Capture the cell that displays the provided text and extract its [X, Y] central coordinate. 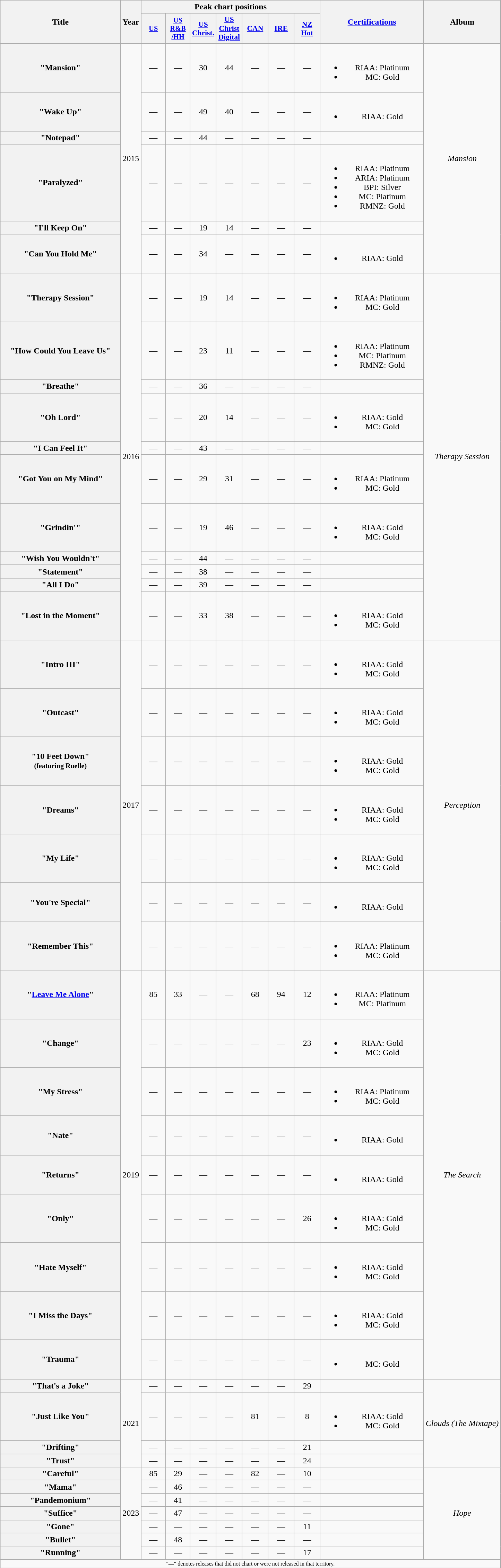
"Bullet" [60, 1540]
43 [203, 448]
"Careful" [60, 1474]
"Can You Hold Me" [60, 254]
10 [307, 1474]
17 [307, 1553]
"Wake Up" [60, 112]
"Dreams" [60, 810]
"Trust" [60, 1461]
2017 [131, 805]
Mansion [462, 158]
Peak chart positions [231, 7]
RIAA: PlatinumMC: Platinum [372, 995]
31 [229, 479]
36 [203, 386]
26 [307, 1218]
81 [255, 1417]
"I'll Keep On" [60, 228]
40 [229, 112]
The Search [462, 1175]
"Suffice" [60, 1513]
"I Miss the Days" [60, 1315]
"Remember This" [60, 946]
47 [178, 1513]
12 [307, 995]
8 [307, 1417]
Clouds (The Mixtape) [462, 1423]
"Statement" [60, 571]
"Mama" [60, 1487]
"Pandemonium" [60, 1500]
"Grindin'" [60, 527]
"Just Like You" [60, 1417]
"Returns" [60, 1175]
"Change" [60, 1043]
RIAA: PlatinumMC: PlatinumRMNZ: Gold [372, 351]
USChrist. [203, 28]
MC: Gold [372, 1359]
"Outcast" [60, 713]
"Gone" [60, 1526]
USR&B/HH [178, 28]
"Therapy Session" [60, 298]
"My Stress" [60, 1092]
82 [255, 1474]
94 [281, 995]
"Leave Me Alone" [60, 995]
2021 [131, 1423]
"Drifting" [60, 1447]
49 [203, 112]
"Hate Myself" [60, 1267]
"Lost in the Moment" [60, 615]
"I Can Feel It" [60, 448]
Hope [462, 1513]
2019 [131, 1175]
"10 Feet Down"(featuring Ruelle) [60, 761]
IRE [281, 28]
"Running" [60, 1553]
NZHot [307, 28]
Year [131, 22]
21 [307, 1447]
Album [462, 22]
"Trauma" [60, 1359]
CAN [255, 28]
"Notepad" [60, 138]
20 [203, 417]
2023 [131, 1513]
"Intro III" [60, 664]
"Nate" [60, 1135]
RIAA: PlatinumARIA: PlatinumBPI: SilverMC: PlatinumRMNZ: Gold [372, 183]
30 [203, 68]
US [153, 28]
"You're Special" [60, 902]
2015 [131, 158]
"Breathe" [60, 386]
34 [203, 254]
"Got You on My Mind" [60, 479]
"Only" [60, 1218]
"All I Do" [60, 585]
24 [307, 1461]
"My Life" [60, 858]
41 [178, 1500]
2016 [131, 457]
Title [60, 22]
39 [203, 585]
"Paralyzed" [60, 183]
USChristDigital [229, 28]
Therapy Session [462, 457]
Certifications [372, 22]
"Mansion" [60, 68]
"Wish You Wouldn't" [60, 558]
"That's a Joke" [60, 1386]
"—" denotes releases that did not chart or were not released in that territory. [250, 1563]
"How Could You Leave Us" [60, 351]
48 [178, 1540]
68 [255, 995]
"Oh Lord" [60, 417]
Perception [462, 805]
